Return (X, Y) of the center of cell containing provided text 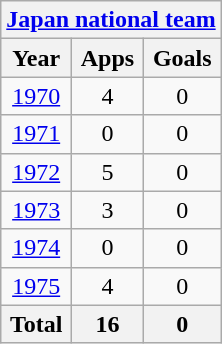
16 (108, 324)
1975 (36, 286)
Japan national team (111, 20)
Goals (182, 58)
1974 (36, 248)
1971 (36, 134)
Apps (108, 58)
5 (108, 172)
Total (36, 324)
1973 (36, 210)
Year (36, 58)
3 (108, 210)
1970 (36, 96)
1972 (36, 172)
